Identify which cell holds the provided text, then report its [x, y] central coordinate. 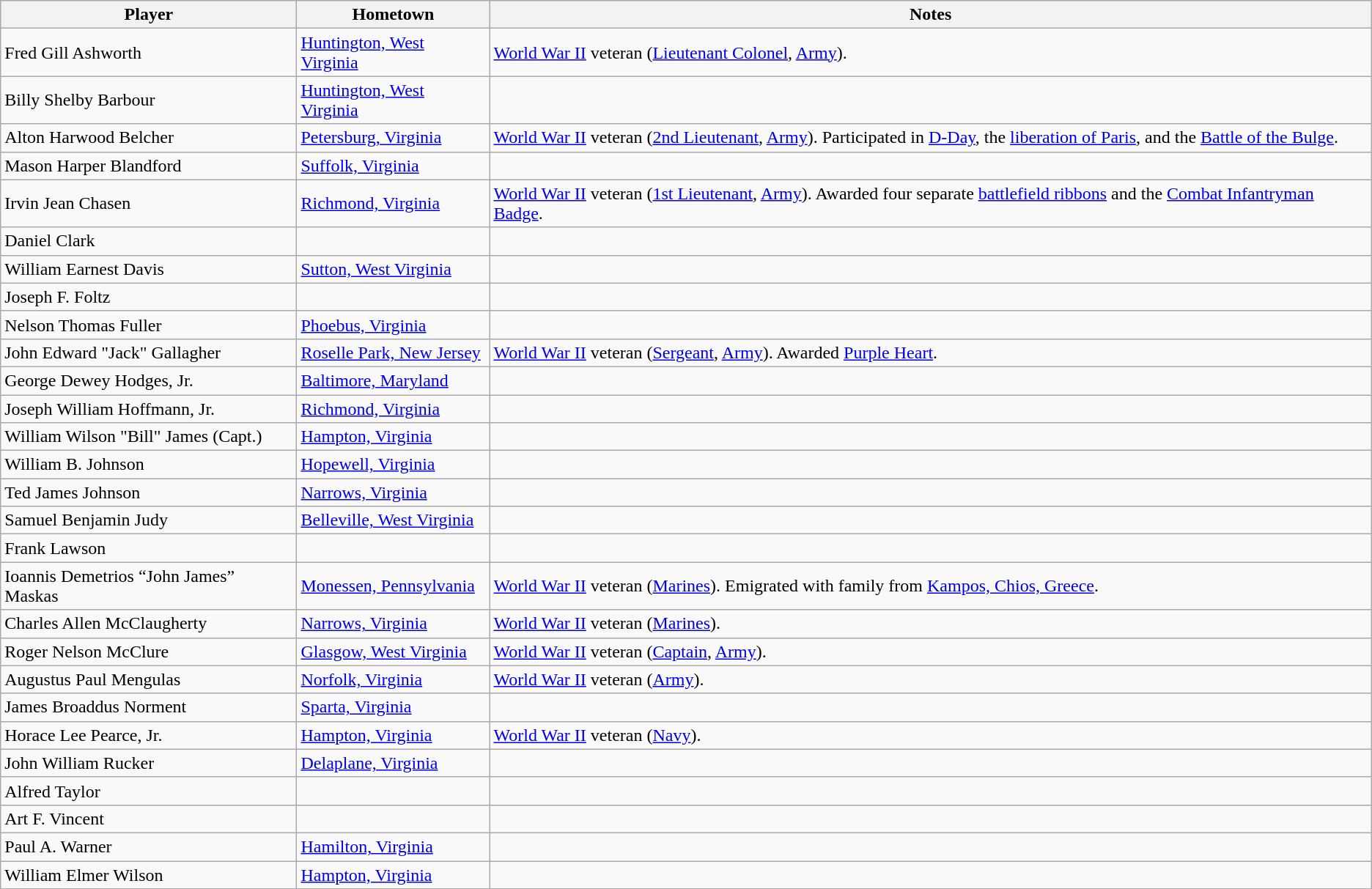
Paul A. Warner [149, 846]
Ioannis Demetrios “John James” Maskas [149, 586]
Nelson Thomas Fuller [149, 325]
World War II veteran (1st Lieutenant, Army). Awarded four separate battlefield ribbons and the Combat Infantryman Badge. [931, 204]
Daniel Clark [149, 241]
William Wilson "Bill" James (Capt.) [149, 437]
World War II veteran (Army). [931, 679]
Joseph F. Foltz [149, 297]
Hamilton, Virginia [393, 846]
Augustus Paul Mengulas [149, 679]
Billy Shelby Barbour [149, 100]
Notes [931, 15]
William Earnest Davis [149, 269]
Charles Allen McClaugherty [149, 624]
Belleville, West Virginia [393, 520]
Baltimore, Maryland [393, 380]
Horace Lee Pearce, Jr. [149, 735]
World War II veteran (Captain, Army). [931, 652]
World War II veteran (Navy). [931, 735]
William B. Johnson [149, 465]
John Edward "Jack" Gallagher [149, 353]
Sparta, Virginia [393, 707]
Frank Lawson [149, 548]
Art F. Vincent [149, 819]
Monessen, Pennsylvania [393, 586]
Joseph William Hoffmann, Jr. [149, 408]
World War II veteran (Lieutenant Colonel, Army). [931, 53]
James Broaddus Norment [149, 707]
Phoebus, Virginia [393, 325]
Alfred Taylor [149, 791]
World War II veteran (Sergeant, Army). Awarded Purple Heart. [931, 353]
Hopewell, Virginia [393, 465]
Delaplane, Virginia [393, 763]
Norfolk, Virginia [393, 679]
Suffolk, Virginia [393, 166]
Hometown [393, 15]
World War II veteran (Marines). Emigrated with family from Kampos, Chios, Greece. [931, 586]
Petersburg, Virginia [393, 138]
Roger Nelson McClure [149, 652]
Mason Harper Blandford [149, 166]
Player [149, 15]
Sutton, West Virginia [393, 269]
Roselle Park, New Jersey [393, 353]
Glasgow, West Virginia [393, 652]
World War II veteran (2nd Lieutenant, Army). Participated in D-Day, the liberation of Paris, and the Battle of the Bulge. [931, 138]
Samuel Benjamin Judy [149, 520]
Ted James Johnson [149, 493]
John William Rucker [149, 763]
World War II veteran (Marines). [931, 624]
Alton Harwood Belcher [149, 138]
Fred Gill Ashworth [149, 53]
William Elmer Wilson [149, 874]
George Dewey Hodges, Jr. [149, 380]
Irvin Jean Chasen [149, 204]
